Output the [x, y] coordinate of the center of the cell containing the given text.  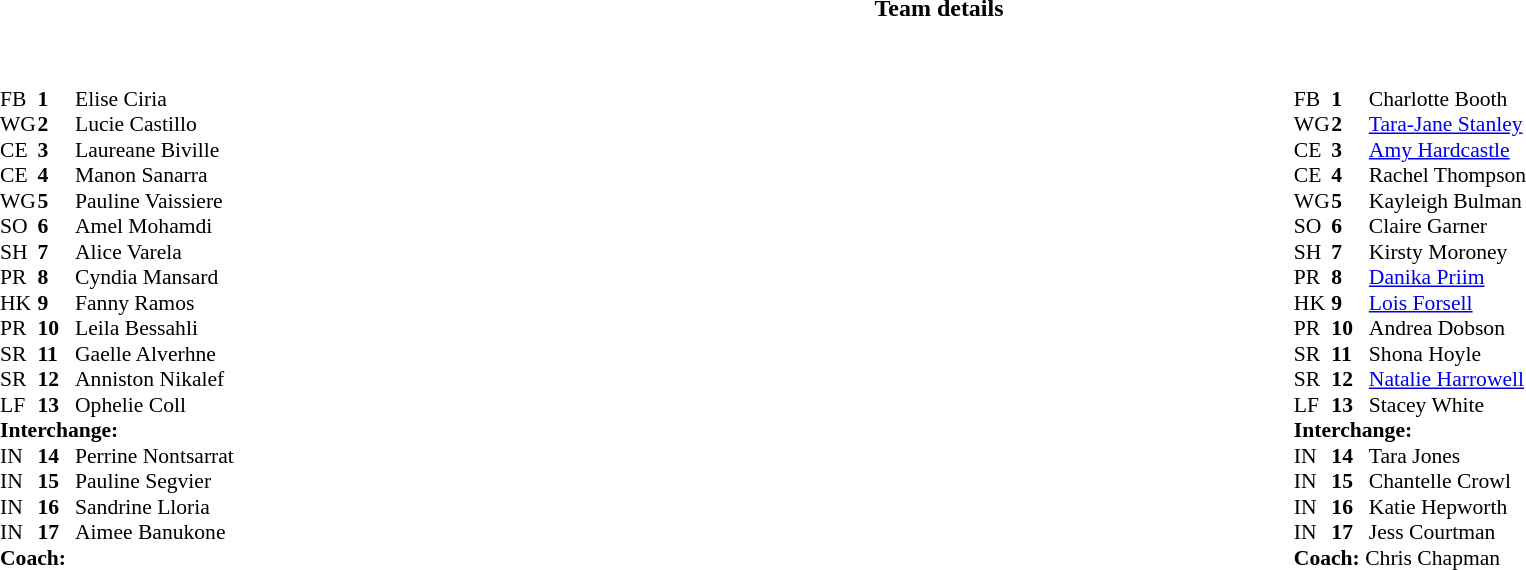
Lois Forsell [1448, 303]
Fanny Ramos [154, 303]
Amy Hardcastle [1448, 150]
Lucie Castillo [154, 125]
Natalie Harrowell [1448, 379]
Leila Bessahli [154, 329]
Aimee Banukone [154, 533]
Tara-Jane Stanley [1448, 125]
Amel Mohamdi [154, 227]
Kayleigh Bulman [1448, 201]
Perrine Nontsarrat [154, 456]
Jess Courtman [1448, 533]
Kirsty Moroney [1448, 252]
Alice Varela [154, 252]
Ophelie Coll [154, 405]
Stacey White [1448, 405]
Anniston Nikalef [154, 379]
Charlotte Booth [1448, 99]
Laureane Biville [154, 150]
Andrea Dobson [1448, 329]
Cyndia Mansard [154, 277]
Danika Priim [1448, 277]
Shona Hoyle [1448, 354]
Sandrine Lloria [154, 507]
Rachel Thompson [1448, 175]
Katie Hepworth [1448, 507]
Claire Garner [1448, 227]
Gaelle Alverhne [154, 354]
Chantelle Crowl [1448, 481]
Manon Sanarra [154, 175]
Pauline Vaissiere [154, 201]
Pauline Segvier [154, 481]
Elise Ciria [154, 99]
Tara Jones [1448, 456]
